Identify which cell holds the provided text, then report its [x, y] central coordinate. 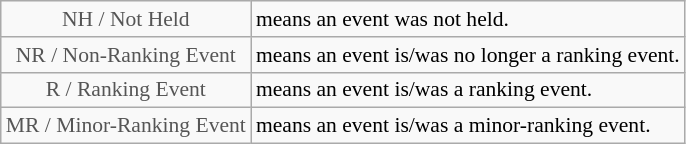
means an event is/was a minor-ranking event. [468, 126]
MR / Minor-Ranking Event [126, 126]
R / Ranking Event [126, 90]
means an event is/was no longer a ranking event. [468, 55]
means an event is/was a ranking event. [468, 90]
means an event was not held. [468, 19]
NH / Not Held [126, 19]
NR / Non-Ranking Event [126, 55]
